Determine the (x, y) coordinate at the center of the cell enclosing the given text.  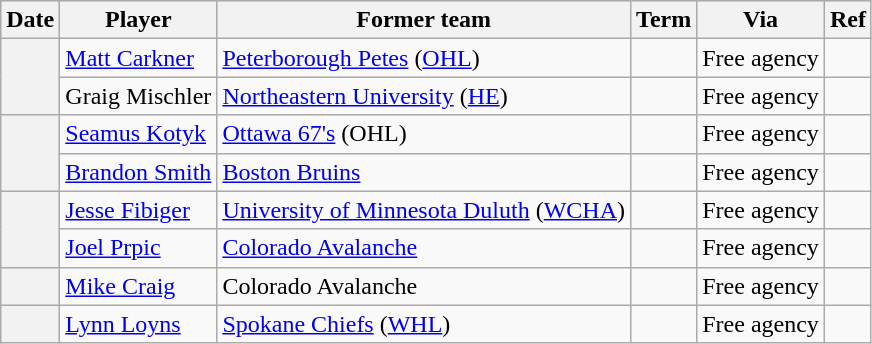
Matt Carkner (138, 58)
Term (664, 20)
Ottawa 67's (OHL) (424, 134)
Date (30, 20)
University of Minnesota Duluth (WCHA) (424, 210)
Mike Craig (138, 286)
Graig Mischler (138, 96)
Boston Bruins (424, 172)
Player (138, 20)
Via (761, 20)
Spokane Chiefs (WHL) (424, 324)
Peterborough Petes (OHL) (424, 58)
Lynn Loyns (138, 324)
Northeastern University (HE) (424, 96)
Seamus Kotyk (138, 134)
Former team (424, 20)
Joel Prpic (138, 248)
Jesse Fibiger (138, 210)
Brandon Smith (138, 172)
Ref (848, 20)
